Scan for the cell matching the given text and deliver its [X, Y] coordinate at center. 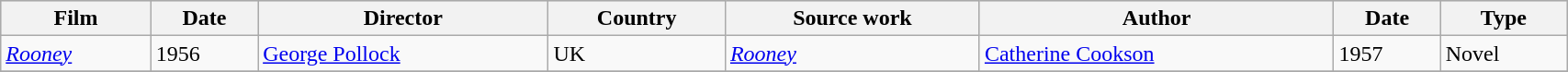
Director [403, 18]
UK [637, 54]
Source work [852, 18]
1956 [204, 54]
Type [1503, 18]
Catherine Cookson [1156, 54]
George Pollock [403, 54]
Novel [1503, 54]
Country [637, 18]
Author [1156, 18]
1957 [1387, 54]
Film [76, 18]
